Locate the cell with the specified text and output its (x, y) center coordinate. 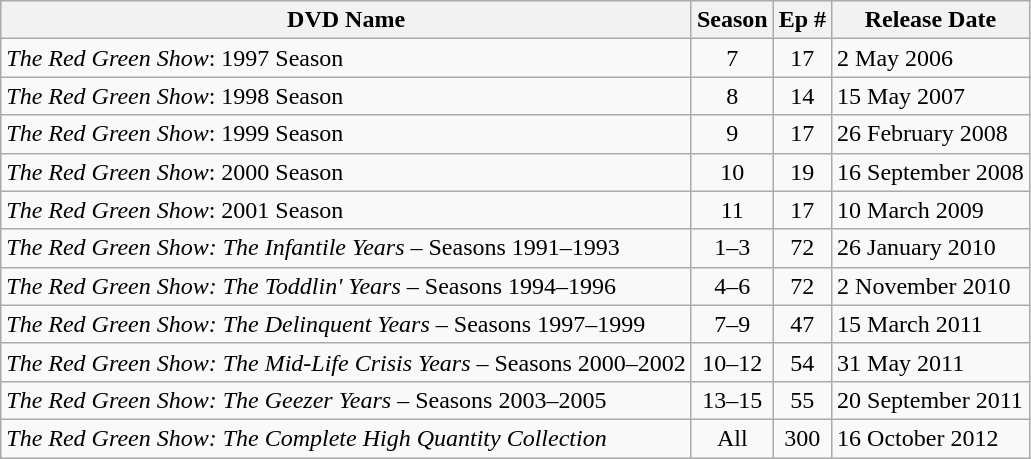
11 (732, 210)
9 (732, 134)
All (732, 438)
The Red Green Show: The Delinquent Years – Seasons 1997–1999 (346, 324)
10 March 2009 (931, 210)
55 (802, 400)
16 October 2012 (931, 438)
47 (802, 324)
300 (802, 438)
7 (732, 58)
4–6 (732, 286)
2 November 2010 (931, 286)
The Red Green Show: The Geezer Years – Seasons 2003–2005 (346, 400)
The Red Green Show: The Toddlin' Years – Seasons 1994–1996 (346, 286)
10 (732, 172)
DVD Name (346, 20)
8 (732, 96)
26 January 2010 (931, 248)
14 (802, 96)
The Red Green Show: 2001 Season (346, 210)
10–12 (732, 362)
16 September 2008 (931, 172)
13–15 (732, 400)
The Red Green Show: The Mid-Life Crisis Years – Seasons 2000–2002 (346, 362)
The Red Green Show: 1998 Season (346, 96)
1–3 (732, 248)
2 May 2006 (931, 58)
Release Date (931, 20)
7–9 (732, 324)
Season (732, 20)
15 May 2007 (931, 96)
20 September 2011 (931, 400)
The Red Green Show: 1997 Season (346, 58)
Ep # (802, 20)
15 March 2011 (931, 324)
The Red Green Show: The Infantile Years – Seasons 1991–1993 (346, 248)
54 (802, 362)
26 February 2008 (931, 134)
31 May 2011 (931, 362)
The Red Green Show: 2000 Season (346, 172)
The Red Green Show: The Complete High Quantity Collection (346, 438)
The Red Green Show: 1999 Season (346, 134)
19 (802, 172)
